Find where the given text appears and provide that cell's center as [x, y] coordinate. 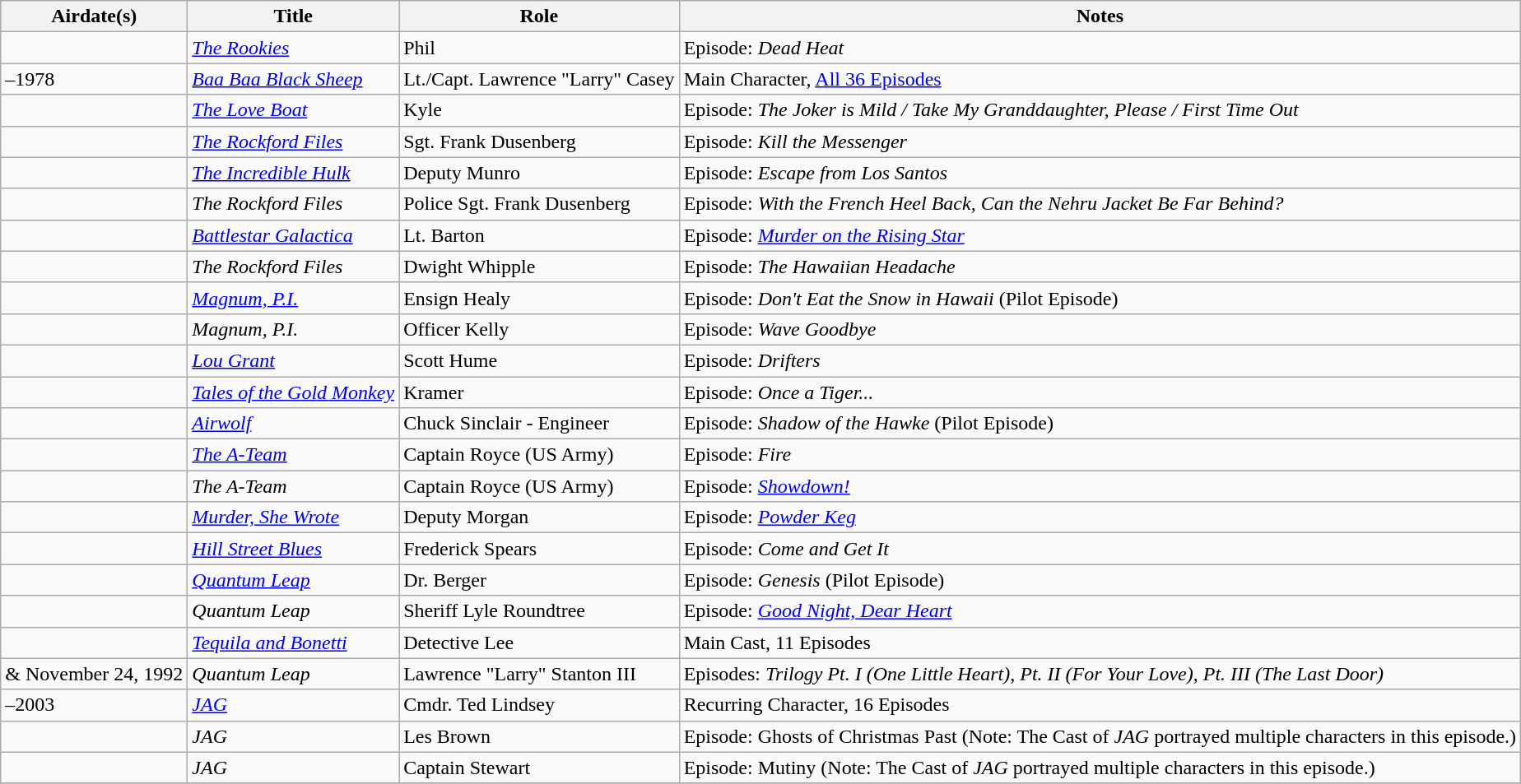
Episode: Showdown! [1100, 486]
Episode: The Hawaiian Headache [1100, 267]
Episode: Kill the Messenger [1100, 141]
Episode: Ghosts of Christmas Past (Note: The Cast of JAG portrayed multiple characters in this episode.) [1100, 736]
Dwight Whipple [540, 267]
Deputy Morgan [540, 517]
Episode: Powder Keg [1100, 517]
Officer Kelly [540, 329]
Baa Baa Black Sheep [293, 79]
Deputy Munro [540, 173]
Notes [1100, 16]
Episode: Dead Heat [1100, 48]
Airdate(s) [94, 16]
Episode: Good Night, Dear Heart [1100, 611]
Les Brown [540, 736]
Sgt. Frank Dusenberg [540, 141]
Tequila and Bonetti [293, 643]
Lt./Capt. Lawrence "Larry" Casey [540, 79]
The Love Boat [293, 110]
Chuck Sinclair - Engineer [540, 424]
Title [293, 16]
Episode: Fire [1100, 455]
Episode: With the French Heel Back, Can the Nehru Jacket Be Far Behind? [1100, 204]
Hill Street Blues [293, 549]
Police Sgt. Frank Dusenberg [540, 204]
Lt. Barton [540, 235]
& November 24, 1992 [94, 674]
Episode: Don't Eat the Snow in Hawaii (Pilot Episode) [1100, 298]
Dr. Berger [540, 580]
Episode: Come and Get It [1100, 549]
Episode: Genesis (Pilot Episode) [1100, 580]
Episode: The Joker is Mild / Take My Granddaughter, Please / First Time Out [1100, 110]
Episode: Wave Goodbye [1100, 329]
Cmdr. Ted Lindsey [540, 705]
Frederick Spears [540, 549]
Phil [540, 48]
Ensign Healy [540, 298]
Main Character, All 36 Episodes [1100, 79]
Detective Lee [540, 643]
Episodes: Trilogy Pt. I (One Little Heart), Pt. II (For Your Love), Pt. III (The Last Door) [1100, 674]
Episode: Escape from Los Santos [1100, 173]
Recurring Character, 16 Episodes [1100, 705]
Tales of the Gold Monkey [293, 392]
Lawrence "Larry" Stanton III [540, 674]
Role [540, 16]
Kyle [540, 110]
–1978 [94, 79]
Episode: Murder on the Rising Star [1100, 235]
Murder, She Wrote [293, 517]
Episode: Once a Tiger... [1100, 392]
Battlestar Galactica [293, 235]
The Incredible Hulk [293, 173]
Sheriff Lyle Roundtree [540, 611]
Lou Grant [293, 360]
Scott Hume [540, 360]
The Rookies [293, 48]
Episode: Shadow of the Hawke (Pilot Episode) [1100, 424]
Airwolf [293, 424]
Captain Stewart [540, 768]
Main Cast, 11 Episodes [1100, 643]
Episode: Mutiny (Note: The Cast of JAG portrayed multiple characters in this episode.) [1100, 768]
Kramer [540, 392]
Episode: Drifters [1100, 360]
–2003 [94, 705]
